From the cell containing the given text, extract its center point as [x, y] coordinate. 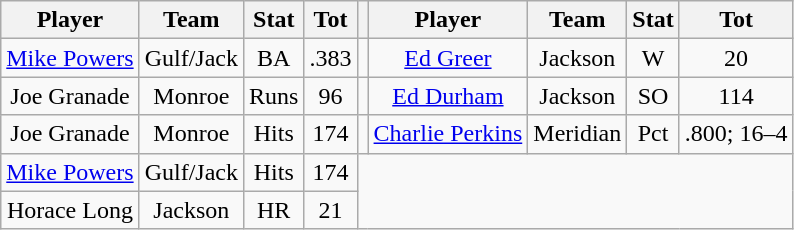
.383 [330, 58]
Pct [653, 134]
114 [736, 96]
.800; 16–4 [736, 134]
20 [736, 58]
Meridian [578, 134]
HR [274, 210]
W [653, 58]
SO [653, 96]
96 [330, 96]
BA [274, 58]
Ed Greer [448, 58]
Charlie Perkins [448, 134]
21 [330, 210]
Runs [274, 96]
Ed Durham [448, 96]
Horace Long [70, 210]
